Return [x, y] of the center of cell containing provided text 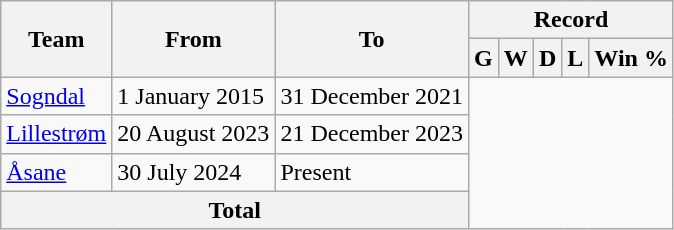
31 December 2021 [372, 96]
1 January 2015 [194, 96]
Record [572, 20]
Present [372, 172]
Lillestrøm [56, 134]
30 July 2024 [194, 172]
Åsane [56, 172]
To [372, 39]
G [484, 58]
Total [235, 210]
Team [56, 39]
From [194, 39]
Sogndal [56, 96]
20 August 2023 [194, 134]
D [547, 58]
L [576, 58]
W [516, 58]
21 December 2023 [372, 134]
Win % [632, 58]
